Detect which cell encompasses the target text, then output its (X, Y) center coordinate. 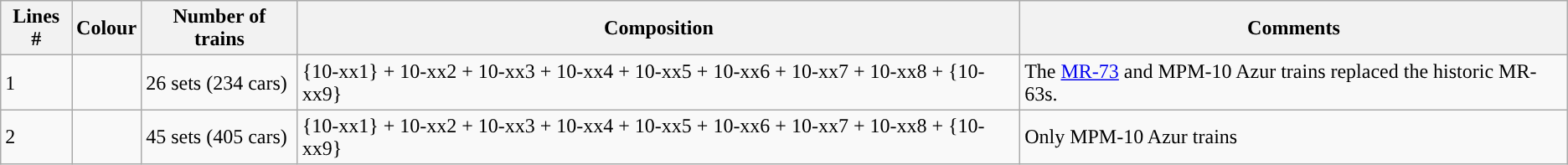
Lines # (37, 28)
Only MPM-10 Azur trains (1294, 137)
45 sets (405 cars) (219, 137)
1 (37, 82)
2 (37, 137)
The MR-73 and MPM-10 Azur trains replaced the historic MR-63s. (1294, 82)
Colour (107, 28)
Number of trains (219, 28)
26 sets (234 cars) (219, 82)
Comments (1294, 28)
Composition (658, 28)
